Return [x, y] of the center of cell containing provided text 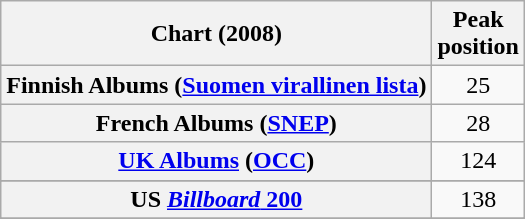
French Albums (SNEP) [216, 123]
25 [478, 85]
28 [478, 123]
Chart (2008) [216, 34]
124 [478, 161]
UK Albums (OCC) [216, 161]
US Billboard 200 [216, 199]
138 [478, 199]
Peakposition [478, 34]
Finnish Albums (Suomen virallinen lista) [216, 85]
